From the cell containing the given text, extract its center point as [x, y] coordinate. 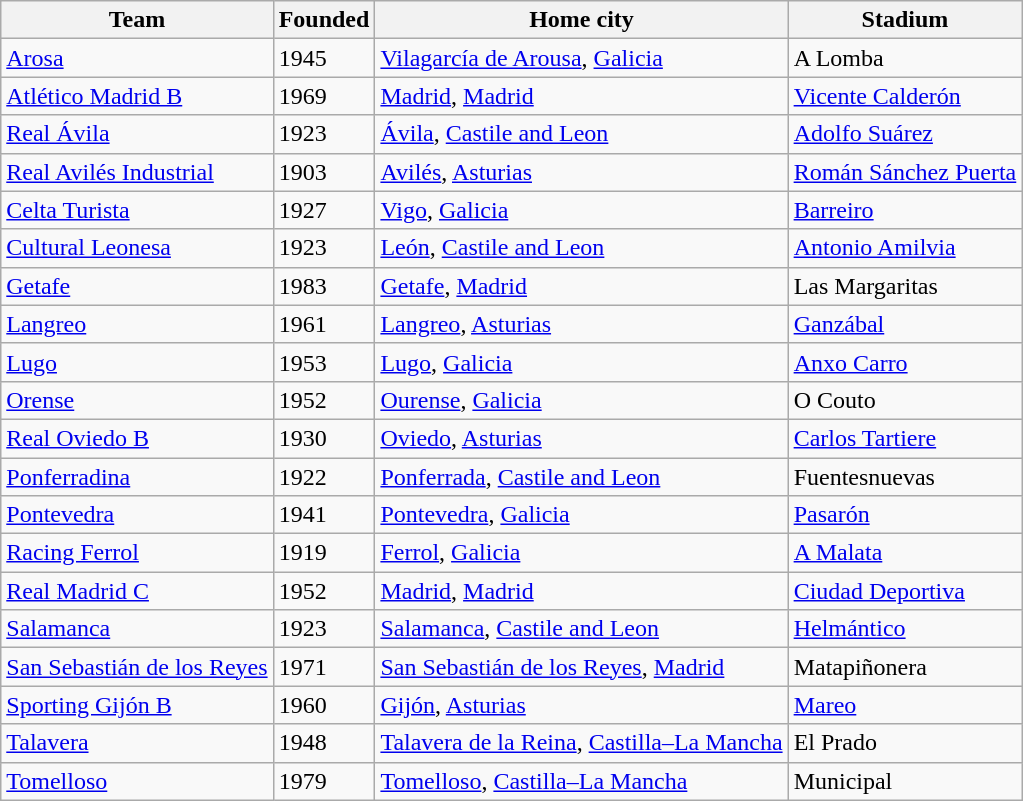
Matapiñonera [905, 667]
O Couto [905, 400]
Real Oviedo B [137, 438]
1945 [324, 58]
Arosa [137, 58]
Ferrol, Galicia [582, 553]
Sporting Gijón B [137, 705]
Antonio Amilvia [905, 248]
Real Madrid C [137, 591]
Barreiro [905, 210]
Anxo Carro [905, 362]
San Sebastián de los Reyes, Madrid [582, 667]
Atlético Madrid B [137, 96]
Talavera de la Reina, Castilla–La Mancha [582, 743]
1983 [324, 286]
Pontevedra [137, 515]
Stadium [905, 20]
Ciudad Deportiva [905, 591]
Talavera [137, 743]
Lugo, Galicia [582, 362]
Fuentesnuevas [905, 477]
1971 [324, 667]
Langreo, Asturias [582, 324]
Cultural Leonesa [137, 248]
1953 [324, 362]
Ponferradina [137, 477]
Real Ávila [137, 134]
Carlos Tartiere [905, 438]
A Lomba [905, 58]
Lugo [137, 362]
Salamanca, Castile and Leon [582, 629]
Salamanca [137, 629]
Vicente Calderón [905, 96]
Tomelloso [137, 781]
Team [137, 20]
1960 [324, 705]
Las Margaritas [905, 286]
Vigo, Galicia [582, 210]
Municipal [905, 781]
Ourense, Galicia [582, 400]
1979 [324, 781]
Founded [324, 20]
Vilagarcía de Arousa, Galicia [582, 58]
Román Sánchez Puerta [905, 172]
Helmántico [905, 629]
Racing Ferrol [137, 553]
1927 [324, 210]
1961 [324, 324]
Oviedo, Asturias [582, 438]
León, Castile and Leon [582, 248]
1903 [324, 172]
Pontevedra, Galicia [582, 515]
Getafe [137, 286]
Getafe, Madrid [582, 286]
Home city [582, 20]
1930 [324, 438]
El Prado [905, 743]
Ganzábal [905, 324]
Mareo [905, 705]
Tomelloso, Castilla–La Mancha [582, 781]
Ponferrada, Castile and Leon [582, 477]
1941 [324, 515]
San Sebastián de los Reyes [137, 667]
1969 [324, 96]
Gijón, Asturias [582, 705]
Orense [137, 400]
Adolfo Suárez [905, 134]
Ávila, Castile and Leon [582, 134]
A Malata [905, 553]
Avilés, Asturias [582, 172]
1922 [324, 477]
Celta Turista [137, 210]
1919 [324, 553]
1948 [324, 743]
Langreo [137, 324]
Real Avilés Industrial [137, 172]
Pasarón [905, 515]
